Scan for the cell matching the given text and deliver its (x, y) coordinate at center. 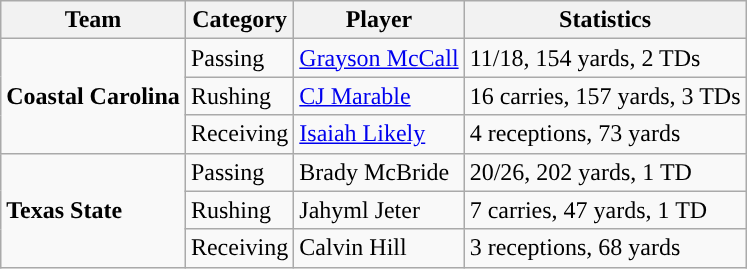
Jahyml Jeter (379, 210)
Team (94, 20)
20/26, 202 yards, 1 TD (605, 172)
Texas State (94, 210)
16 carries, 157 yards, 3 TDs (605, 96)
Category (239, 20)
Isaiah Likely (379, 134)
3 receptions, 68 yards (605, 248)
Coastal Carolina (94, 96)
Calvin Hill (379, 248)
7 carries, 47 yards, 1 TD (605, 210)
11/18, 154 yards, 2 TDs (605, 58)
Grayson McCall (379, 58)
CJ Marable (379, 96)
4 receptions, 73 yards (605, 134)
Statistics (605, 20)
Player (379, 20)
Brady McBride (379, 172)
